Capture the cell that displays the provided text and extract its (x, y) central coordinate. 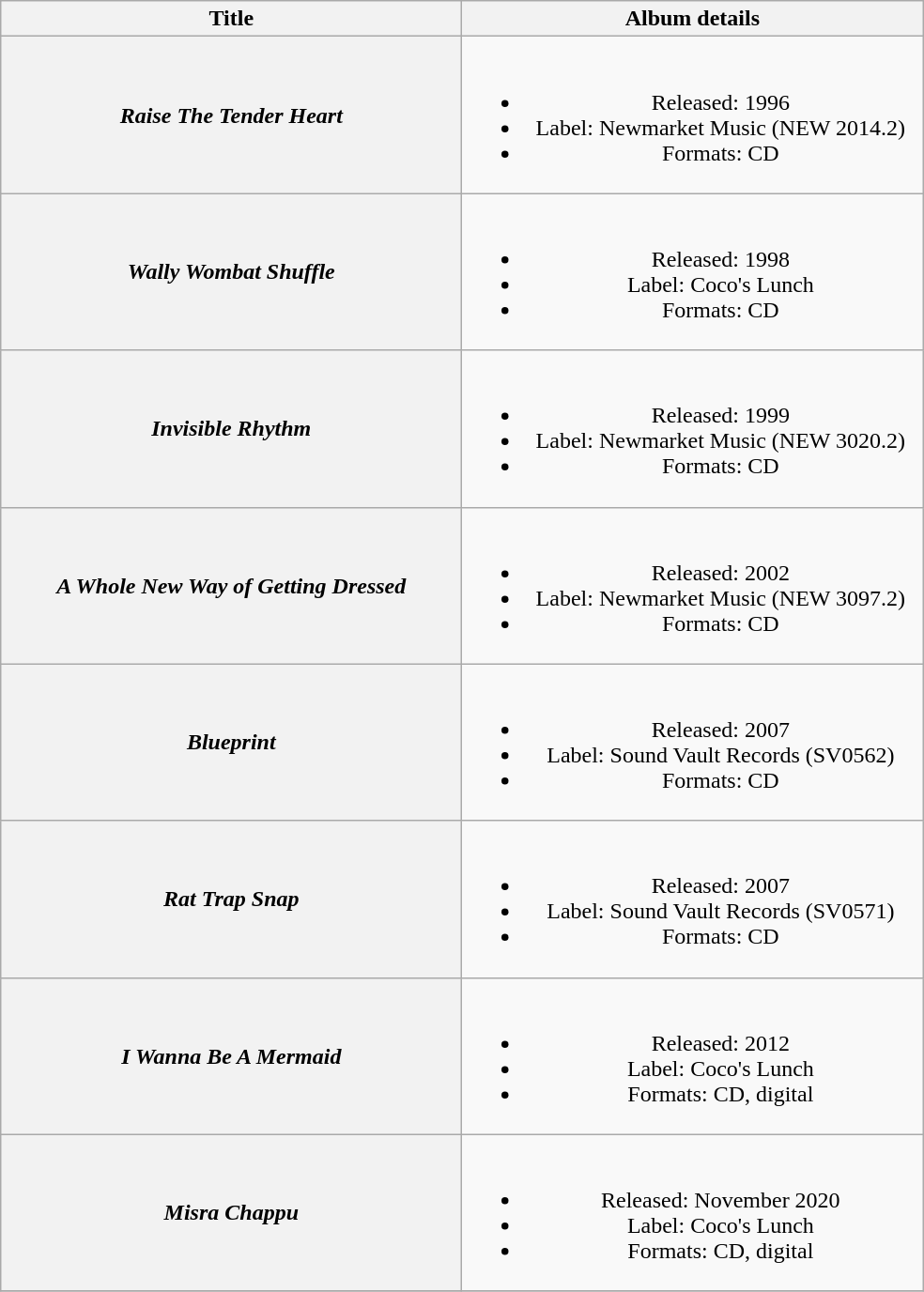
Released: 2007Label: Sound Vault Records (SV0562)Formats: CD (693, 742)
Title (231, 19)
Released: November 2020Label: Coco's LunchFormats: CD, digital (693, 1213)
Misra Chappu (231, 1213)
I Wanna Be A Mermaid (231, 1055)
Invisible Rhythm (231, 428)
Blueprint (231, 742)
Album details (693, 19)
Released: 2007Label: Sound Vault Records (SV0571)Formats: CD (693, 900)
A Whole New Way of Getting Dressed (231, 586)
Rat Trap Snap (231, 900)
Released: 2002Label: Newmarket Music (NEW 3097.2)Formats: CD (693, 586)
Released: 2012Label: Coco's LunchFormats: CD, digital (693, 1055)
Raise The Tender Heart (231, 115)
Wally Wombat Shuffle (231, 272)
Released: 1998Label: Coco's LunchFormats: CD (693, 272)
Released: 1996Label: Newmarket Music (NEW 2014.2)Formats: CD (693, 115)
Released: 1999Label: Newmarket Music (NEW 3020.2)Formats: CD (693, 428)
